Provide the [X, Y] coordinate of the cell's center where the given text is located.  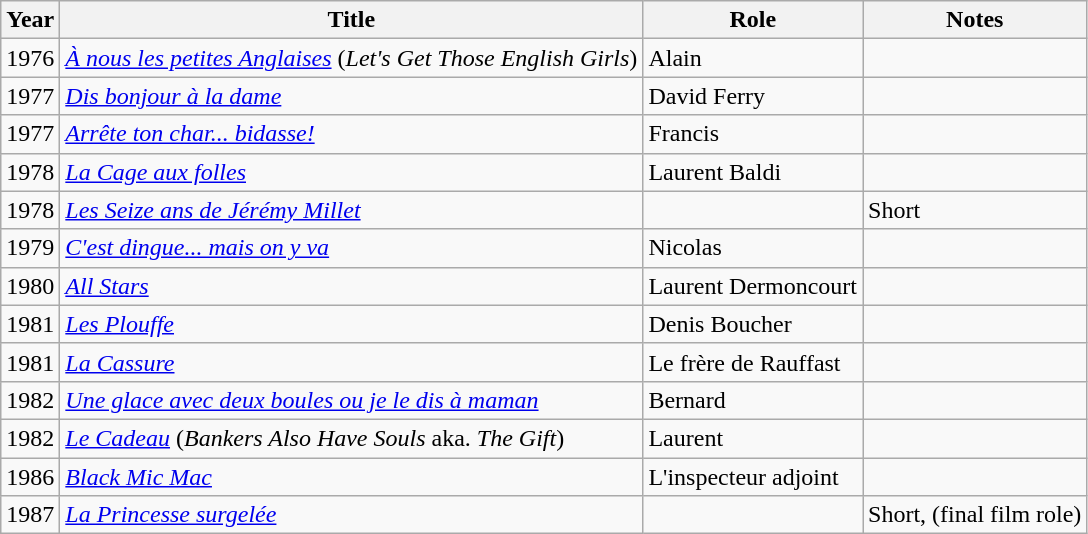
1976 [30, 58]
Year [30, 20]
À nous les petites Anglaises (Let's Get Those English Girls) [352, 58]
1980 [30, 286]
1986 [30, 477]
La Cage aux folles [352, 172]
Les Plouffe [352, 324]
L'inspecteur adjoint [753, 477]
Une glace avec deux boules ou je le dis à maman [352, 400]
Le Cadeau (Bankers Also Have Souls aka. The Gift) [352, 438]
1979 [30, 248]
Title [352, 20]
La Princesse surgelée [352, 515]
Short, (final film role) [975, 515]
Laurent [753, 438]
Arrête ton char... bidasse! [352, 134]
Alain [753, 58]
All Stars [352, 286]
Les Seize ans de Jérémy Millet [352, 210]
La Cassure [352, 362]
C'est dingue... mais on y va [352, 248]
Laurent Dermoncourt [753, 286]
David Ferry [753, 96]
Role [753, 20]
Dis bonjour à la dame [352, 96]
Denis Boucher [753, 324]
Nicolas [753, 248]
Black Mic Mac [352, 477]
Francis [753, 134]
Short [975, 210]
1987 [30, 515]
Le frère de Rauffast [753, 362]
Notes [975, 20]
Bernard [753, 400]
Laurent Baldi [753, 172]
